Scan for the cell matching the given text and deliver its [X, Y] coordinate at center. 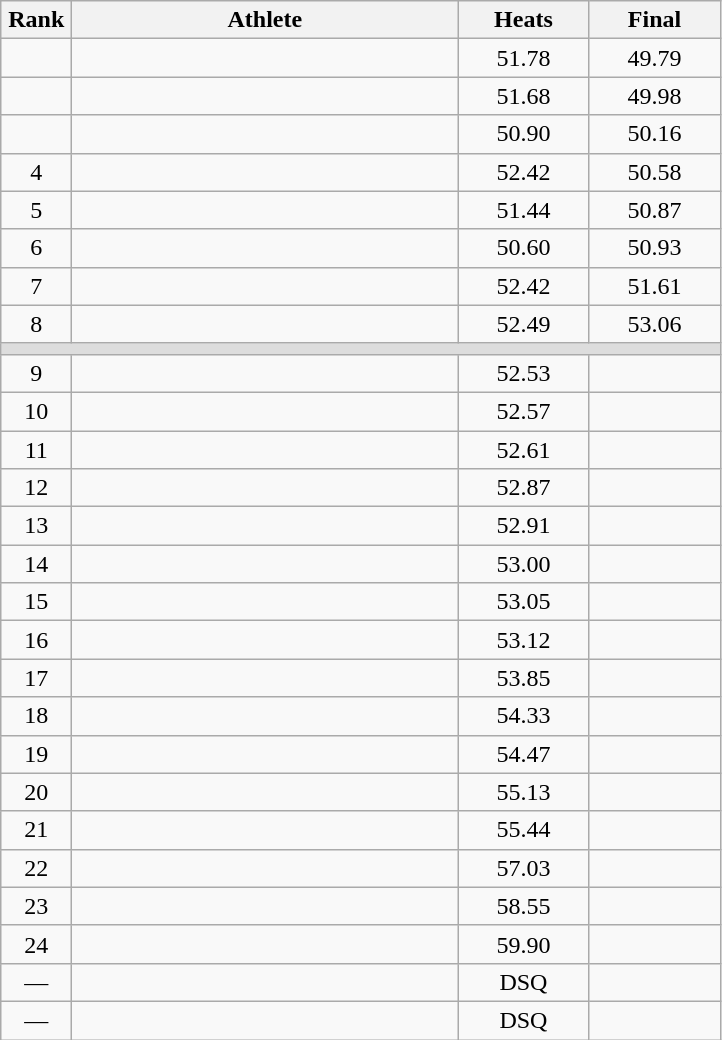
6 [36, 248]
18 [36, 716]
52.53 [524, 373]
49.79 [654, 58]
51.44 [524, 210]
17 [36, 678]
Heats [524, 20]
52.91 [524, 526]
22 [36, 868]
54.33 [524, 716]
53.85 [524, 678]
14 [36, 564]
52.87 [524, 488]
20 [36, 792]
53.05 [524, 602]
53.12 [524, 640]
50.58 [654, 172]
19 [36, 754]
Final [654, 20]
49.98 [654, 96]
12 [36, 488]
50.87 [654, 210]
9 [36, 373]
53.00 [524, 564]
15 [36, 602]
55.44 [524, 830]
52.57 [524, 411]
8 [36, 324]
59.90 [524, 944]
51.78 [524, 58]
52.49 [524, 324]
Athlete [265, 20]
53.06 [654, 324]
54.47 [524, 754]
13 [36, 526]
58.55 [524, 906]
50.16 [654, 134]
24 [36, 944]
55.13 [524, 792]
52.61 [524, 449]
50.60 [524, 248]
57.03 [524, 868]
50.93 [654, 248]
11 [36, 449]
21 [36, 830]
51.61 [654, 286]
51.68 [524, 96]
5 [36, 210]
4 [36, 172]
Rank [36, 20]
50.90 [524, 134]
7 [36, 286]
16 [36, 640]
23 [36, 906]
10 [36, 411]
